For the text-containing cell, return its midpoint in [x, y] coordinate format. 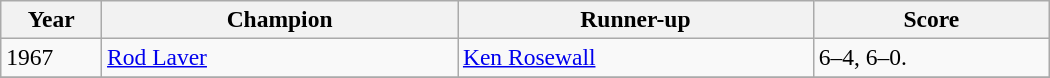
Runner-up [636, 19]
1967 [52, 57]
Score [931, 19]
Rod Laver [280, 57]
Year [52, 19]
Ken Rosewall [636, 57]
Champion [280, 19]
6–4, 6–0. [931, 57]
